Identify which cell holds the provided text, then report its (x, y) central coordinate. 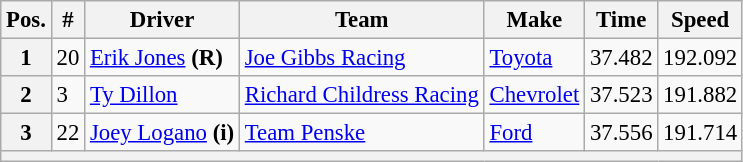
Pos. (26, 20)
2 (26, 95)
192.092 (700, 58)
20 (68, 58)
37.482 (622, 58)
37.523 (622, 95)
Toyota (534, 58)
Driver (162, 20)
Ford (534, 133)
Time (622, 20)
Speed (700, 20)
Ty Dillon (162, 95)
1 (26, 58)
Make (534, 20)
37.556 (622, 133)
Team Penske (362, 133)
Richard Childress Racing (362, 95)
Team (362, 20)
22 (68, 133)
Joe Gibbs Racing (362, 58)
191.714 (700, 133)
Joey Logano (i) (162, 133)
191.882 (700, 95)
# (68, 20)
Erik Jones (R) (162, 58)
Chevrolet (534, 95)
